Identify which cell holds the provided text, then report its [x, y] central coordinate. 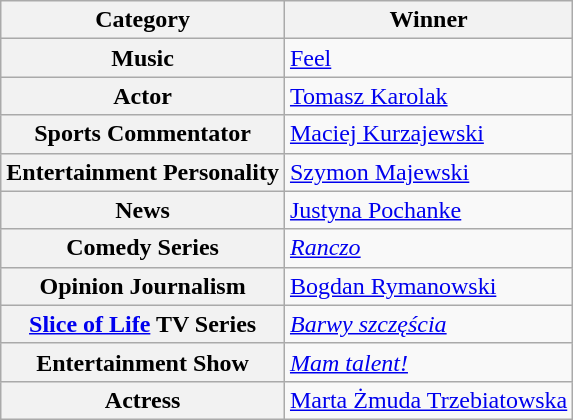
Actress [143, 400]
News [143, 210]
Comedy Series [143, 248]
Category [143, 20]
Slice of Life TV Series [143, 324]
Music [143, 58]
Winner [428, 20]
Justyna Pochanke [428, 210]
Entertainment Show [143, 362]
Bogdan Rymanowski [428, 286]
Barwy szczęścia [428, 324]
Sports Commentator [143, 134]
Ranczo [428, 248]
Tomasz Karolak [428, 96]
Maciej Kurzajewski [428, 134]
Marta Żmuda Trzebiatowska [428, 400]
Feel [428, 58]
Actor [143, 96]
Opinion Journalism [143, 286]
Mam talent! [428, 362]
Entertainment Personality [143, 172]
Szymon Majewski [428, 172]
